Capture the cell that displays the provided text and extract its [x, y] central coordinate. 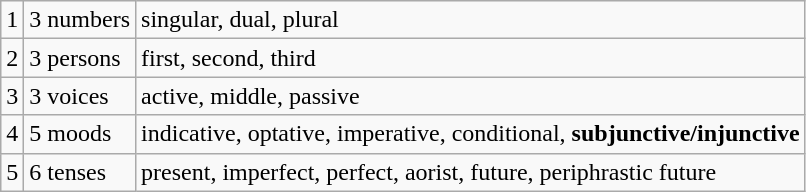
singular, dual, plural [471, 20]
2 [12, 58]
4 [12, 134]
6 tenses [80, 172]
active, middle, passive [471, 96]
3 numbers [80, 20]
5 moods [80, 134]
5 [12, 172]
1 [12, 20]
3 [12, 96]
3 persons [80, 58]
3 voices [80, 96]
indicative, optative, imperative, conditional, subjunctive/injunctive [471, 134]
first, second, third [471, 58]
present, imperfect, perfect, aorist, future, periphrastic future [471, 172]
